Pinpoint the cell where the given text exists, returning its [X, Y] midpoint coordinate. 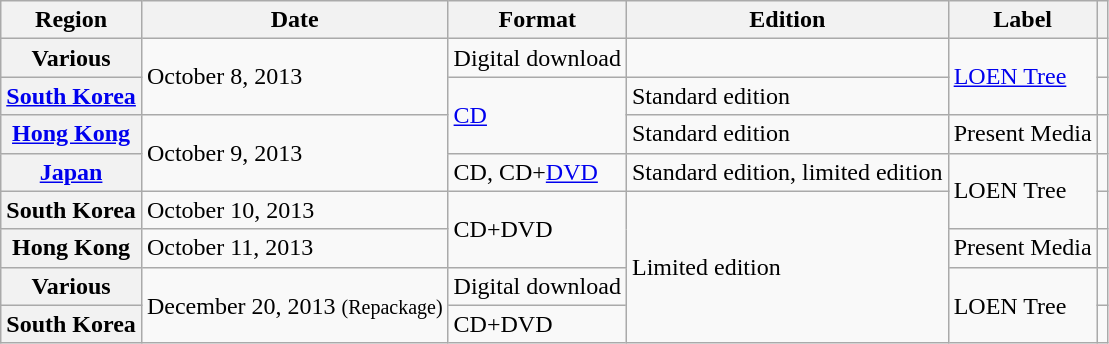
October 8, 2013 [294, 77]
October 11, 2013 [294, 248]
Format [537, 20]
Standard edition, limited edition [787, 172]
Edition [787, 20]
December 20, 2013 (Repackage) [294, 305]
October 9, 2013 [294, 153]
Limited edition [787, 267]
Region [72, 20]
Date [294, 20]
CD, CD+DVD [537, 172]
October 10, 2013 [294, 210]
Label [1022, 20]
CD [537, 115]
Japan [72, 172]
